Output the [X, Y] coordinate of the center of the cell containing the given text.  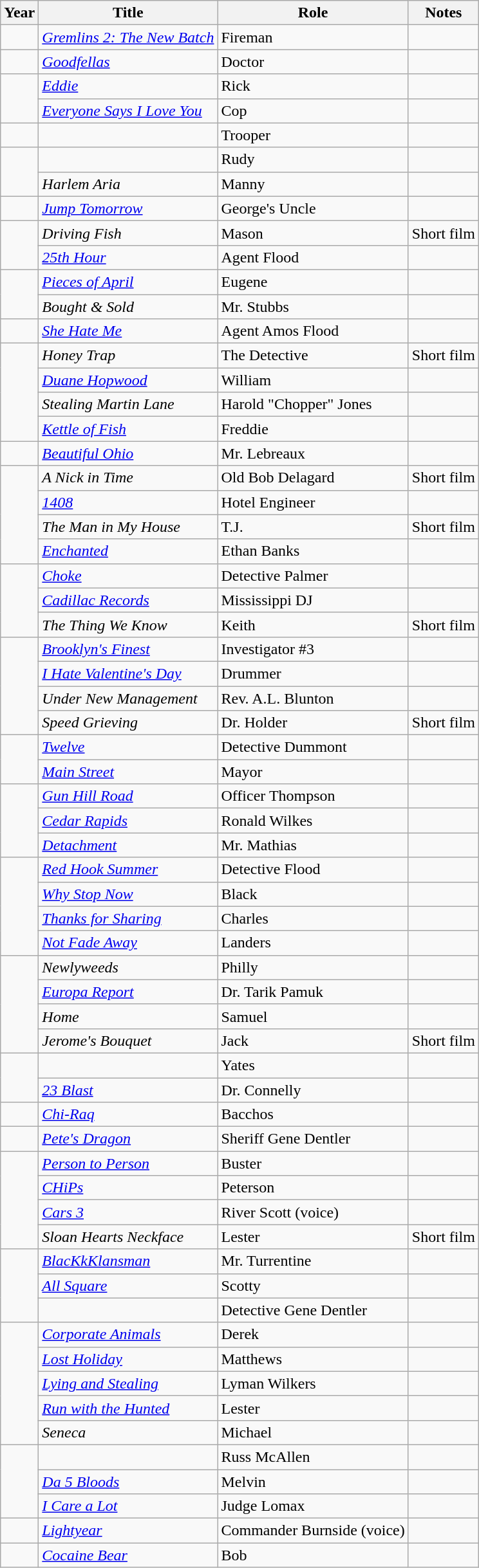
Why Stop Now [128, 894]
Buster [313, 1163]
Seneca [128, 1432]
Title [128, 13]
Main Street [128, 772]
Driving Fish [128, 233]
Jerome's Bouquet [128, 1041]
Detective Flood [313, 870]
Mayor [313, 772]
Old Bob Delagard [313, 478]
Mr. Turrentine [313, 1261]
Year [19, 13]
Pieces of April [128, 282]
Sloan Hearts Neckface [128, 1237]
Twelve [128, 747]
Black [313, 894]
Honey Trap [128, 356]
Officer Thompson [313, 796]
Mr. Lebreaux [313, 453]
Fireman [313, 37]
Stealing Martin Lane [128, 405]
Rudy [313, 160]
Chi-Raq [128, 1115]
Charles [313, 918]
Peterson [313, 1188]
Scotty [313, 1286]
Harold "Chopper" Jones [313, 405]
Manny [313, 184]
Philly [313, 967]
Brooklyn's Finest [128, 649]
The Man in My House [128, 527]
Michael [313, 1432]
Duane Hopwood [128, 380]
Dr. Tarik Pamuk [313, 992]
Goodfellas [128, 62]
The Detective [313, 356]
Mississippi DJ [313, 600]
River Scott (voice) [313, 1212]
T.J. [313, 527]
Ethan Banks [313, 551]
Yates [313, 1065]
Landers [313, 943]
Keith [313, 624]
Enchanted [128, 551]
Ronald Wilkes [313, 821]
Rev. A.L. Blunton [313, 698]
Doctor [313, 62]
25th Hour [128, 257]
Lost Holiday [128, 1359]
Bob [313, 1555]
Cocaine Bear [128, 1555]
BlacKkKlansman [128, 1261]
Corporate Animals [128, 1335]
Samuel [313, 1016]
Cop [313, 111]
Bacchos [313, 1115]
Da 5 Bloods [128, 1481]
Jack [313, 1041]
Investigator #3 [313, 649]
Pete's Dragon [128, 1139]
Mason [313, 233]
Melvin [313, 1481]
Judge Lomax [313, 1506]
Notes [443, 13]
Commander Burnside (voice) [313, 1531]
Cedar Rapids [128, 821]
Under New Management [128, 698]
Mr. Stubbs [313, 307]
All Square [128, 1286]
Jump Tomorrow [128, 208]
Red Hook Summer [128, 870]
Trooper [313, 135]
Everyone Says I Love You [128, 111]
Derek [313, 1335]
Cadillac Records [128, 600]
A Nick in Time [128, 478]
The Thing We Know [128, 624]
Agent Amos Flood [313, 331]
Detective Dummont [313, 747]
Detective Gene Dentler [313, 1310]
Kettle of Fish [128, 429]
Person to Person [128, 1163]
Europa Report [128, 992]
Hotel Engineer [313, 502]
Detective Palmer [313, 576]
Eddie [128, 86]
Russ McAllen [313, 1457]
Bought & Sold [128, 307]
Detachment [128, 845]
Choke [128, 576]
Rick [313, 86]
Mr. Mathias [313, 845]
Gremlins 2: The New Batch [128, 37]
George's Uncle [313, 208]
CHiPs [128, 1188]
Eugene [313, 282]
Dr. Holder [313, 723]
Agent Flood [313, 257]
Cars 3 [128, 1212]
Freddie [313, 429]
Lying and Stealing [128, 1383]
Lightyear [128, 1531]
Harlem Aria [128, 184]
Gun Hill Road [128, 796]
1408 [128, 502]
Beautiful Ohio [128, 453]
Role [313, 13]
Home [128, 1016]
Thanks for Sharing [128, 918]
Not Fade Away [128, 943]
Drummer [313, 673]
I Hate Valentine's Day [128, 673]
She Hate Me [128, 331]
Sheriff Gene Dentler [313, 1139]
Matthews [313, 1359]
Dr. Connelly [313, 1090]
Lyman Wilkers [313, 1383]
Speed Grieving [128, 723]
William [313, 380]
Run with the Hunted [128, 1408]
Newlyweeds [128, 967]
I Care a Lot [128, 1506]
23 Blast [128, 1090]
